For the text-containing cell, return its midpoint in [x, y] coordinate format. 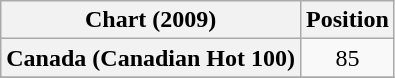
Chart (2009) [151, 20]
Position [348, 20]
Canada (Canadian Hot 100) [151, 58]
85 [348, 58]
